From the cell containing the given text, extract its center point as (X, Y) coordinate. 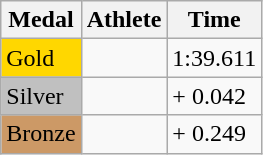
Medal (41, 20)
Gold (41, 58)
Bronze (41, 134)
Time (214, 20)
1:39.611 (214, 58)
Athlete (124, 20)
+ 0.249 (214, 134)
+ 0.042 (214, 96)
Silver (41, 96)
